From the cell containing the given text, extract its center point as [x, y] coordinate. 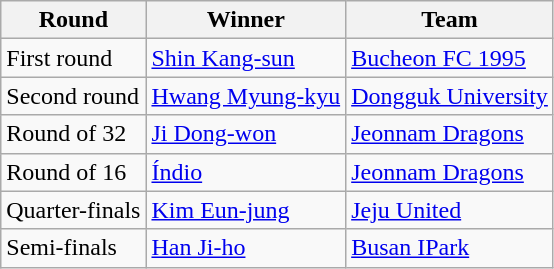
Bucheon FC 1995 [450, 58]
Team [450, 20]
Second round [74, 96]
Round [74, 20]
Dongguk University [450, 96]
Jeju United [450, 210]
Han Ji-ho [246, 248]
First round [74, 58]
Kim Eun-jung [246, 210]
Ji Dong-won [246, 134]
Busan IPark [450, 248]
Hwang Myung-kyu [246, 96]
Semi-finals [74, 248]
Winner [246, 20]
Shin Kang-sun [246, 58]
Quarter-finals [74, 210]
Round of 16 [74, 172]
Índio [246, 172]
Round of 32 [74, 134]
